Find where the given text appears and provide that cell's center as [X, Y] coordinate. 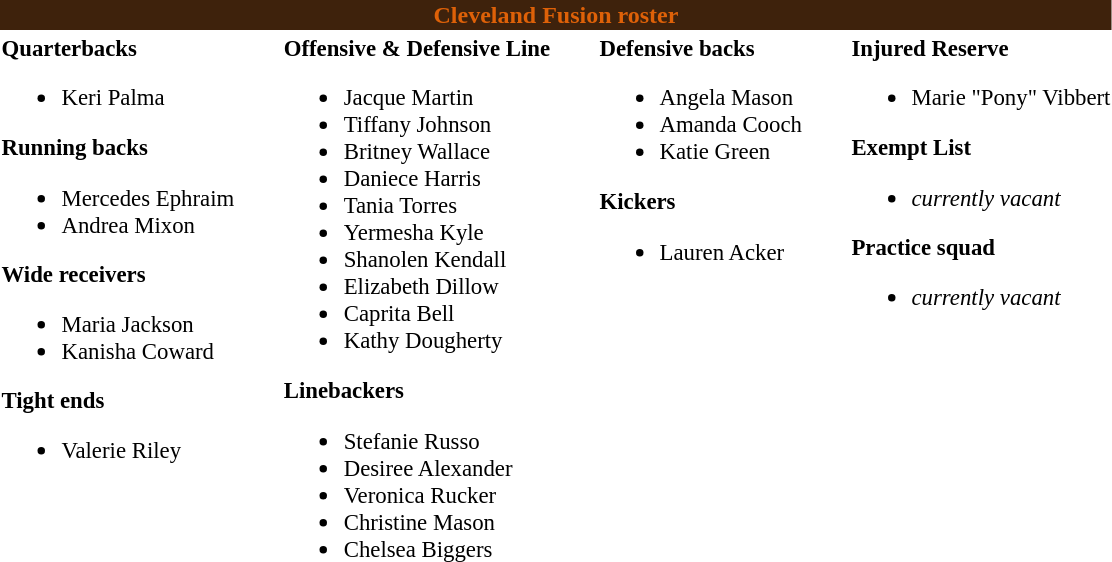
Cleveland Fusion roster [556, 15]
